Pinpoint the cell where the given text exists, returning its [X, Y] midpoint coordinate. 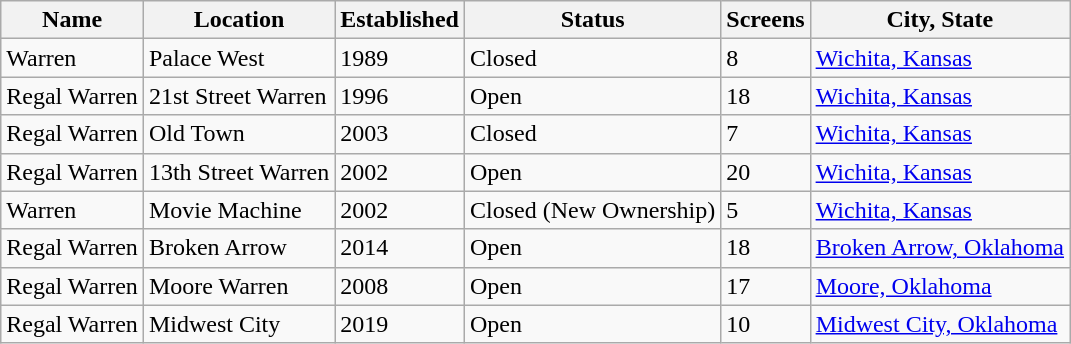
Location [238, 20]
17 [766, 286]
Name [72, 20]
Moore, Oklahoma [940, 286]
20 [766, 172]
Broken Arrow [238, 248]
Palace West [238, 58]
1996 [400, 96]
10 [766, 324]
Moore Warren [238, 286]
2008 [400, 286]
2019 [400, 324]
2003 [400, 134]
8 [766, 58]
Closed (New Ownership) [592, 210]
Midwest City [238, 324]
City, State [940, 20]
21st Street Warren [238, 96]
Screens [766, 20]
5 [766, 210]
7 [766, 134]
Status [592, 20]
Old Town [238, 134]
Broken Arrow, Oklahoma [940, 248]
13th Street Warren [238, 172]
1989 [400, 58]
Movie Machine [238, 210]
Midwest City, Oklahoma [940, 324]
2014 [400, 248]
Established [400, 20]
